Search for the cell housing the specified text and yield its [x, y] center coordinate. 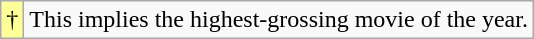
† [12, 20]
This implies the highest-grossing movie of the year. [279, 20]
